Return the (X, Y) coordinate for the center point of the cell that contains the specified text.  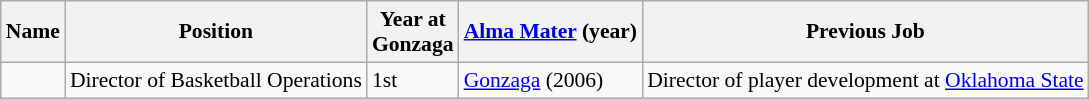
Name (33, 32)
Alma Mater (year) (551, 32)
Year atGonzaga (413, 32)
Position (216, 32)
Previous Job (866, 32)
Director of Basketball Operations (216, 80)
Director of player development at Oklahoma State (866, 80)
1st (413, 80)
Gonzaga (2006) (551, 80)
